Identify which cell holds the provided text, then report its (X, Y) central coordinate. 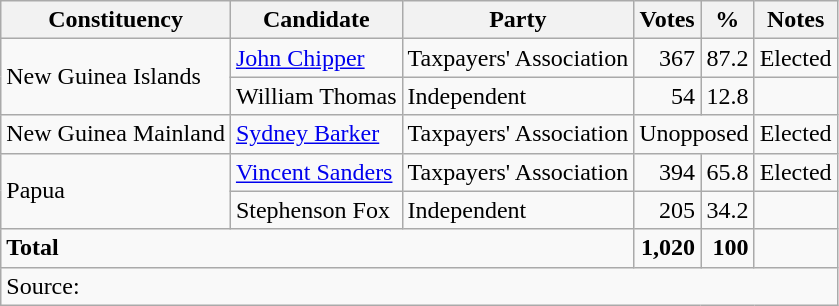
100 (728, 248)
394 (668, 172)
New Guinea Islands (116, 77)
Total (318, 248)
New Guinea Mainland (116, 134)
65.8 (728, 172)
Stephenson Fox (316, 210)
Sydney Barker (316, 134)
Constituency (116, 20)
205 (668, 210)
Party (518, 20)
% (728, 20)
54 (668, 96)
34.2 (728, 210)
John Chipper (316, 58)
12.8 (728, 96)
Votes (668, 20)
87.2 (728, 58)
William Thomas (316, 96)
Notes (796, 20)
1,020 (668, 248)
367 (668, 58)
Unopposed (694, 134)
Source: (419, 286)
Papua (116, 191)
Candidate (316, 20)
Vincent Sanders (316, 172)
